Find where the given text appears and provide that cell's center as [x, y] coordinate. 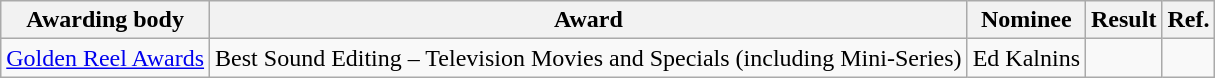
Awarding body [106, 20]
Ed Kalnins [1026, 58]
Ref. [1188, 20]
Nominee [1026, 20]
Award [589, 20]
Golden Reel Awards [106, 58]
Result [1124, 20]
Best Sound Editing – Television Movies and Specials (including Mini-Series) [589, 58]
